For the text-containing cell, return its midpoint in (X, Y) coordinate format. 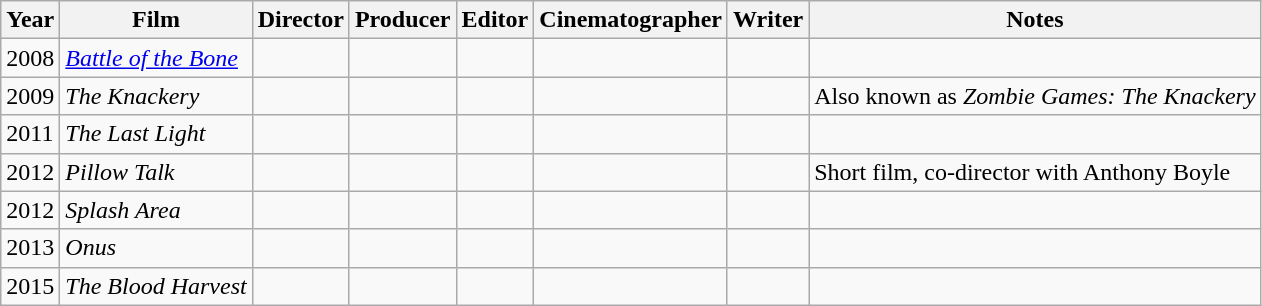
2013 (30, 248)
2015 (30, 286)
Writer (768, 20)
Battle of the Bone (156, 58)
The Knackery (156, 96)
Pillow Talk (156, 172)
Short film, co-director with Anthony Boyle (1035, 172)
2008 (30, 58)
Notes (1035, 20)
Onus (156, 248)
Director (300, 20)
Also known as Zombie Games: The Knackery (1035, 96)
Editor (495, 20)
Year (30, 20)
The Last Light (156, 134)
The Blood Harvest (156, 286)
Cinematographer (631, 20)
Producer (402, 20)
2009 (30, 96)
Splash Area (156, 210)
Film (156, 20)
2011 (30, 134)
